Find where the given text appears and provide that cell's center as [x, y] coordinate. 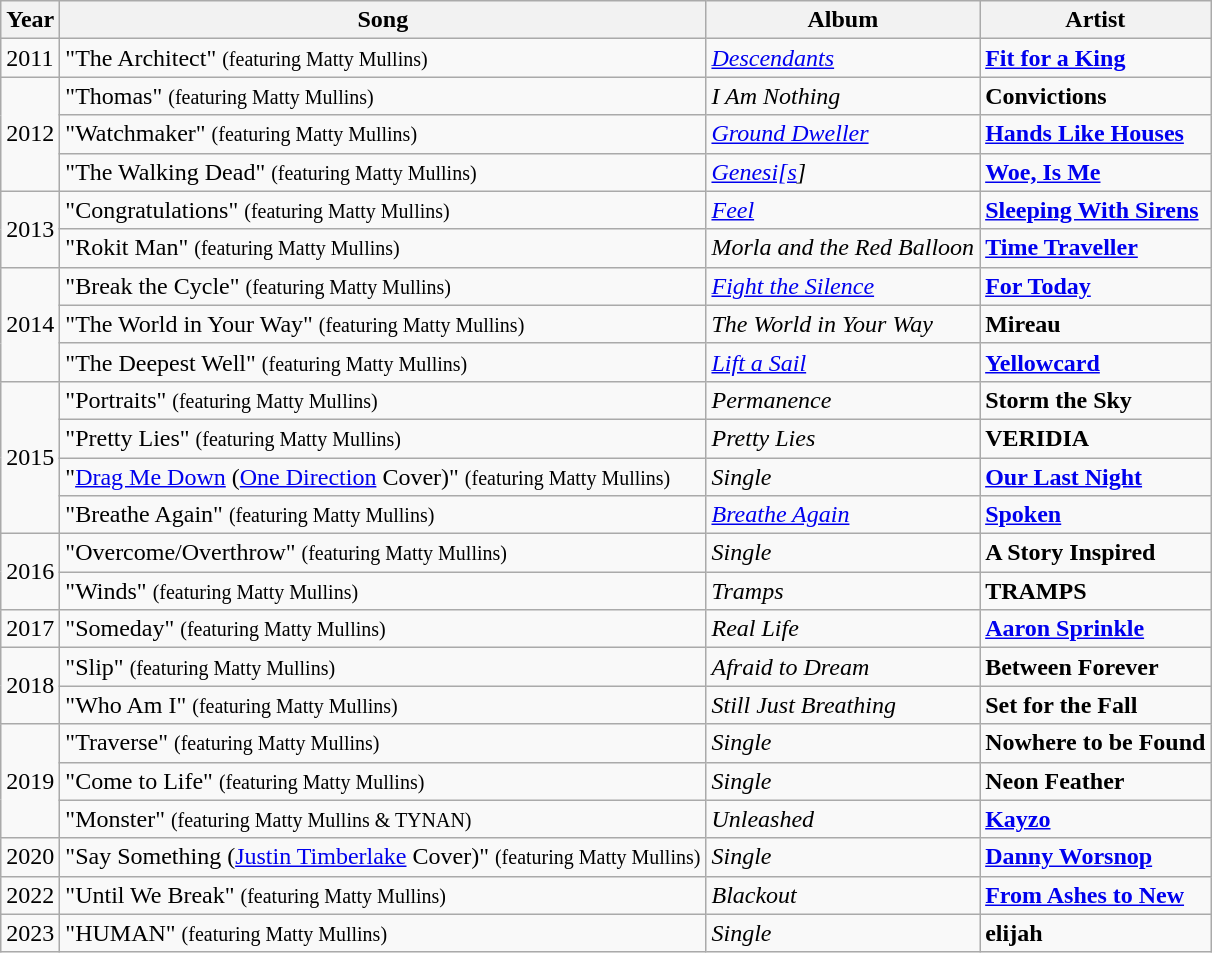
2015 [30, 457]
Danny Worsnop [1096, 857]
Blackout [843, 895]
Permanence [843, 400]
Set for the Fall [1096, 705]
"Come to Life" (featuring Matty Mullins) [383, 781]
2022 [30, 895]
Aaron Sprinkle [1096, 629]
For Today [1096, 286]
2017 [30, 629]
Time Traveller [1096, 248]
"Watchmaker" (featuring Matty Mullins) [383, 134]
"Someday" (featuring Matty Mullins) [383, 629]
"The Walking Dead" (featuring Matty Mullins) [383, 172]
2019 [30, 781]
Sleeping With Sirens [1096, 210]
"Thomas" (featuring Matty Mullins) [383, 96]
Morla and the Red Balloon [843, 248]
VERIDIA [1096, 438]
Our Last Night [1096, 477]
"Congratulations" (featuring Matty Mullins) [383, 210]
"The Deepest Well" (featuring Matty Mullins) [383, 362]
2016 [30, 572]
"Portraits" (featuring Matty Mullins) [383, 400]
Mireau [1096, 324]
"Monster" (featuring Matty Mullins & TYNAN) [383, 819]
"Until We Break" (featuring Matty Mullins) [383, 895]
"The Architect" (featuring Matty Mullins) [383, 58]
Storm the Sky [1096, 400]
"Say Something (Justin Timberlake Cover)" (featuring Matty Mullins) [383, 857]
"Rokit Man" (featuring Matty Mullins) [383, 248]
Song [383, 20]
2013 [30, 229]
"Overcome/Overthrow" (featuring Matty Mullins) [383, 553]
Woe, Is Me [1096, 172]
Unleashed [843, 819]
Feel [843, 210]
From Ashes to New [1096, 895]
"The World in Your Way" (featuring Matty Mullins) [383, 324]
"HUMAN" (featuring Matty Mullins) [383, 933]
"Traverse" (featuring Matty Mullins) [383, 743]
Year [30, 20]
Pretty Lies [843, 438]
2023 [30, 933]
Between Forever [1096, 667]
The World in Your Way [843, 324]
"Breathe Again" (featuring Matty Mullins) [383, 515]
Real Life [843, 629]
Fight the Silence [843, 286]
2011 [30, 58]
"Pretty Lies" (featuring Matty Mullins) [383, 438]
Album [843, 20]
elijah [1096, 933]
I Am Nothing [843, 96]
Afraid to Dream [843, 667]
Tramps [843, 591]
Artist [1096, 20]
Lift a Sail [843, 362]
A Story Inspired [1096, 553]
Neon Feather [1096, 781]
2020 [30, 857]
Genesi[s] [843, 172]
Yellowcard [1096, 362]
Convictions [1096, 96]
"Who Am I" (featuring Matty Mullins) [383, 705]
Spoken [1096, 515]
TRAMPS [1096, 591]
"Slip" (featuring Matty Mullins) [383, 667]
Fit for a King [1096, 58]
Nowhere to be Found [1096, 743]
Still Just Breathing [843, 705]
2014 [30, 324]
Kayzo [1096, 819]
Ground Dweller [843, 134]
"Winds" (featuring Matty Mullins) [383, 591]
"Drag Me Down (One Direction Cover)" (featuring Matty Mullins) [383, 477]
2018 [30, 686]
Hands Like Houses [1096, 134]
Descendants [843, 58]
Breathe Again [843, 515]
"Break the Cycle" (featuring Matty Mullins) [383, 286]
2012 [30, 134]
